Return (X, Y) of the center of cell containing provided text 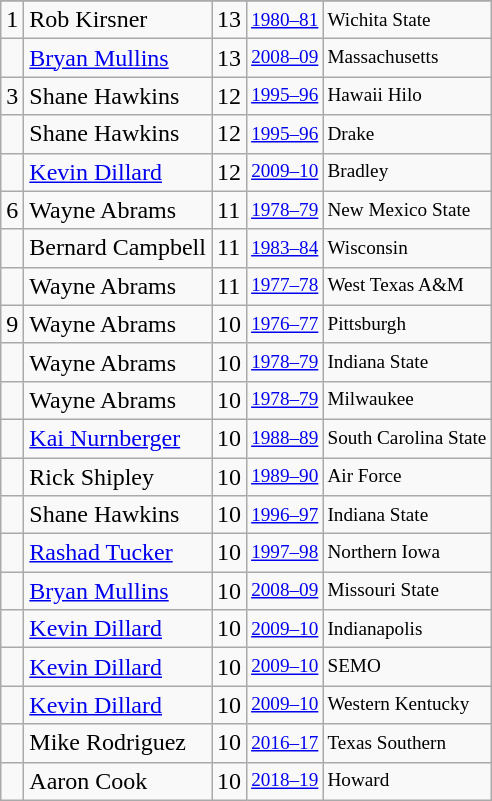
Rashad Tucker (118, 553)
Rick Shipley (118, 477)
Western Kentucky (407, 705)
Aaron Cook (118, 781)
Wichita State (407, 20)
1996–97 (285, 515)
Wisconsin (407, 248)
Howard (407, 781)
Kai Nurnberger (118, 438)
2018–19 (285, 781)
Bernard Campbell (118, 248)
Mike Rodriguez (118, 743)
1976–77 (285, 324)
New Mexico State (407, 210)
1983–84 (285, 248)
West Texas A&M (407, 286)
1989–90 (285, 477)
1 (12, 20)
Texas Southern (407, 743)
2016–17 (285, 743)
Indianapolis (407, 629)
Air Force (407, 477)
1988–89 (285, 438)
Massachusetts (407, 58)
1977–78 (285, 286)
Pittsburgh (407, 324)
1980–81 (285, 20)
SEMO (407, 667)
Northern Iowa (407, 553)
Missouri State (407, 591)
6 (12, 210)
Rob Kirsner (118, 20)
South Carolina State (407, 438)
3 (12, 96)
1997–98 (285, 553)
Bradley (407, 172)
Milwaukee (407, 400)
9 (12, 324)
Drake (407, 134)
Hawaii Hilo (407, 96)
